Capture the cell that displays the provided text and extract its [X, Y] central coordinate. 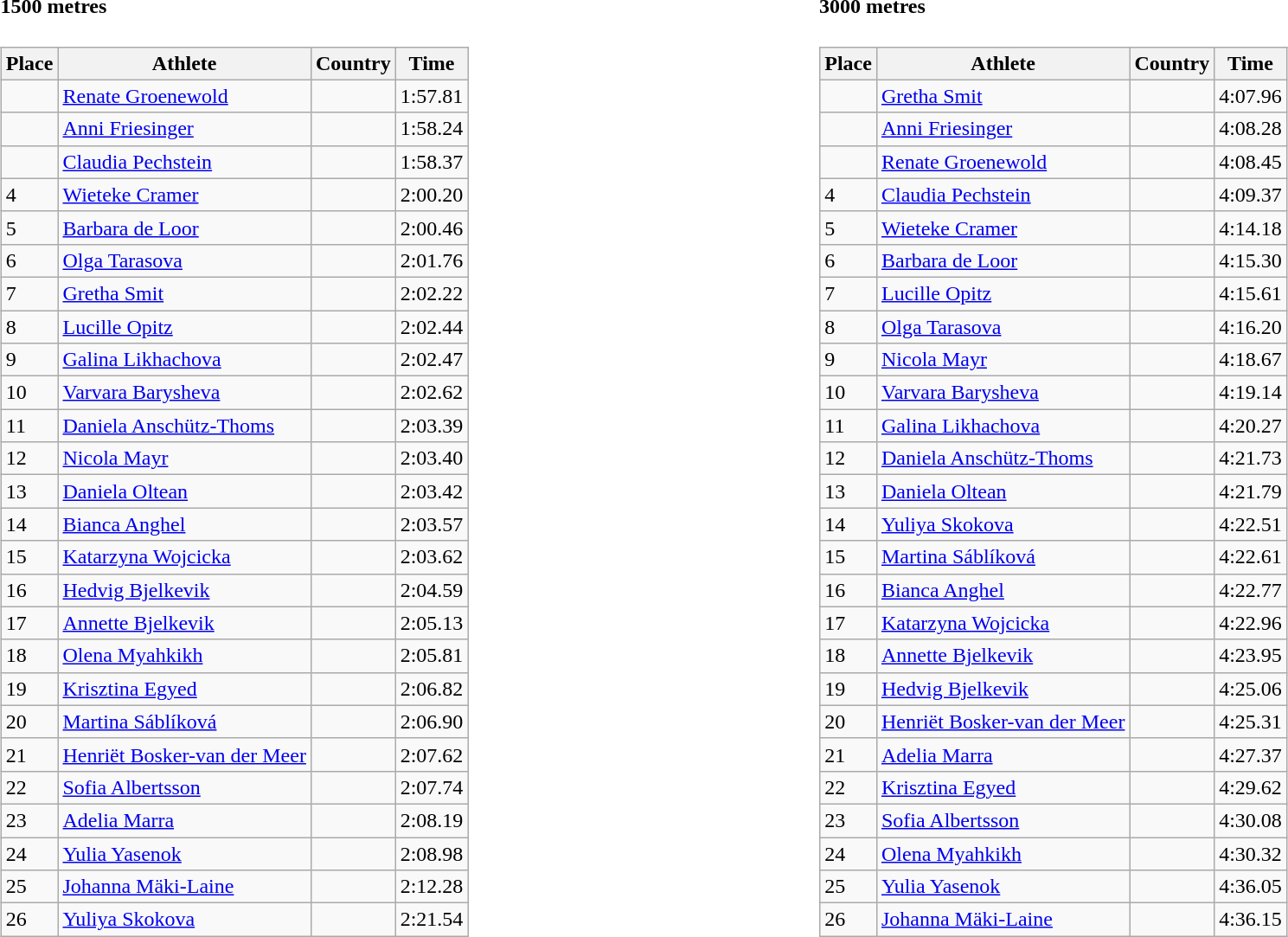
4:22.61 [1251, 557]
4:23.95 [1251, 656]
2:03.62 [432, 557]
2:05.13 [432, 623]
2:06.90 [432, 722]
4:08.28 [1251, 129]
4:07.96 [1251, 96]
2:03.40 [432, 459]
4:22.96 [1251, 623]
4:16.20 [1251, 327]
4:15.30 [1251, 260]
2:02.62 [432, 393]
2:02.22 [432, 293]
4:30.08 [1251, 820]
4:18.67 [1251, 360]
4:36.15 [1251, 920]
2:00.46 [432, 228]
2:03.57 [432, 524]
2:08.19 [432, 820]
2:06.82 [432, 689]
4:29.62 [1251, 787]
2:08.98 [432, 854]
4:09.37 [1251, 195]
4:08.45 [1251, 162]
4:20.27 [1251, 426]
2:03.42 [432, 491]
4:36.05 [1251, 887]
2:01.76 [432, 260]
2:00.20 [432, 195]
1:58.24 [432, 129]
4:19.14 [1251, 393]
2:05.81 [432, 656]
2:03.39 [432, 426]
2:02.44 [432, 327]
4:25.31 [1251, 722]
4:22.51 [1251, 524]
2:04.59 [432, 590]
2:21.54 [432, 920]
4:25.06 [1251, 689]
2:07.62 [432, 754]
4:21.79 [1251, 491]
4:15.61 [1251, 293]
4:30.32 [1251, 854]
4:14.18 [1251, 228]
1:58.37 [432, 162]
4:21.73 [1251, 459]
1:57.81 [432, 96]
4:27.37 [1251, 754]
4:22.77 [1251, 590]
2:12.28 [432, 887]
2:02.47 [432, 360]
2:07.74 [432, 787]
